Scan for the cell matching the given text and deliver its (X, Y) coordinate at center. 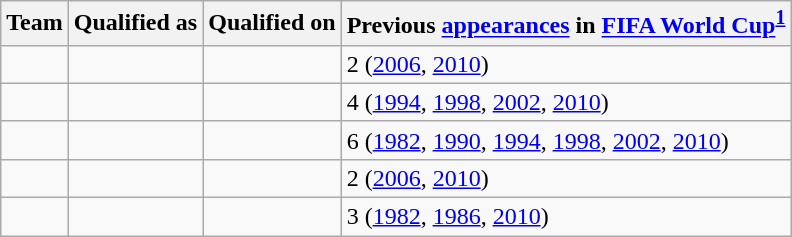
Team (35, 24)
Qualified on (272, 24)
Qualified as (135, 24)
6 (1982, 1990, 1994, 1998, 2002, 2010) (566, 140)
Previous appearances in FIFA World Cup1 (566, 24)
4 (1994, 1998, 2002, 2010) (566, 102)
3 (1982, 1986, 2010) (566, 217)
